Return (X, Y) of the center of cell containing provided text 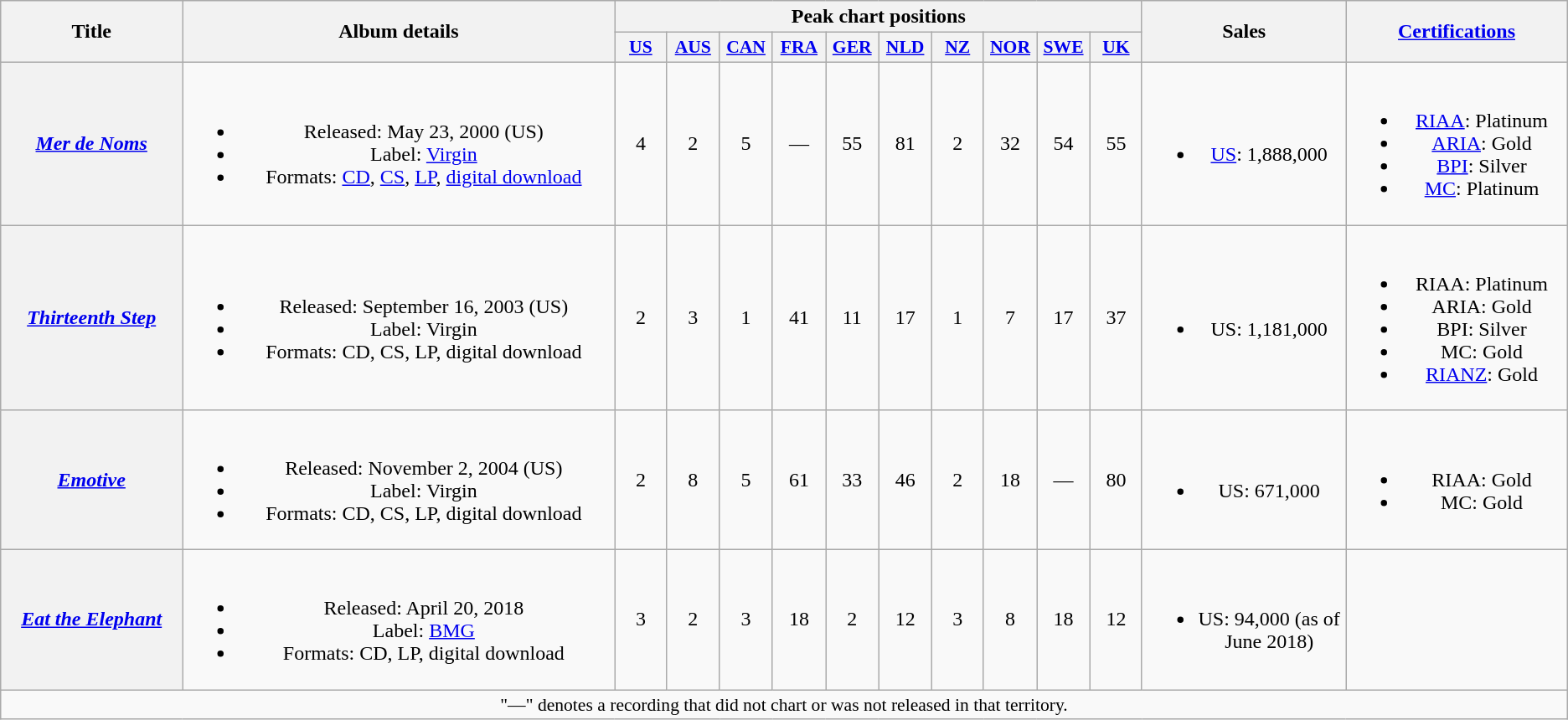
Released: November 2, 2004 (US)Label: VirginFormats: CD, CS, LP, digital download (399, 481)
7 (1010, 316)
Emotive (92, 481)
RIAA: PlatinumARIA: GoldBPI: SilverMC: GoldRIANZ: Gold (1457, 316)
US: 1,888,000 (1243, 143)
Peak chart positions (878, 17)
CAN (745, 48)
NZ (957, 48)
Certifications (1457, 32)
Album details (399, 32)
RIAA: GoldMC: Gold (1457, 481)
US: 671,000 (1243, 481)
Thirteenth Step (92, 316)
80 (1116, 481)
"—" denotes a recording that did not chart or was not released in that territory. (784, 705)
NLD (905, 48)
37 (1116, 316)
UK (1116, 48)
11 (853, 316)
AUS (694, 48)
US: 94,000 (as of June 2018) (1243, 620)
FRA (799, 48)
US (641, 48)
Title (92, 32)
US: 1,181,000 (1243, 316)
RIAA: PlatinumARIA: GoldBPI: SilverMC: Platinum (1457, 143)
NOR (1010, 48)
61 (799, 481)
Released: September 16, 2003 (US)Label: VirginFormats: CD, CS, LP, digital download (399, 316)
SWE (1064, 48)
41 (799, 316)
32 (1010, 143)
Sales (1243, 32)
46 (905, 481)
GER (853, 48)
4 (641, 143)
Eat the Elephant (92, 620)
Mer de Noms (92, 143)
Released: April 20, 2018Label: BMGFormats: CD, LP, digital download (399, 620)
Released: May 23, 2000 (US)Label: VirginFormats: CD, CS, LP, digital download (399, 143)
81 (905, 143)
33 (853, 481)
54 (1064, 143)
